Identify which cell holds the provided text, then report its (x, y) central coordinate. 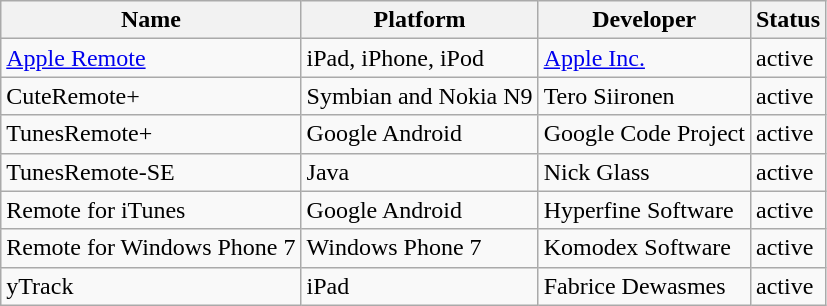
Name (151, 20)
Symbian and Nokia N9 (420, 96)
yTrack (151, 286)
Hyperfine Software (644, 210)
iPad, iPhone, iPod (420, 58)
iPad (420, 286)
TunesRemote+ (151, 134)
Fabrice Dewasmes (644, 286)
Developer (644, 20)
TunesRemote-SE (151, 172)
CuteRemote+ (151, 96)
Tero Siironen (644, 96)
Komodex Software (644, 248)
Nick Glass (644, 172)
Status (788, 20)
Remote for iTunes (151, 210)
Windows Phone 7 (420, 248)
Java (420, 172)
Apple Remote (151, 58)
Apple Inc. (644, 58)
Google Code Project (644, 134)
Platform (420, 20)
Remote for Windows Phone 7 (151, 248)
